Provide the (X, Y) coordinate of the cell's center where the given text is located.  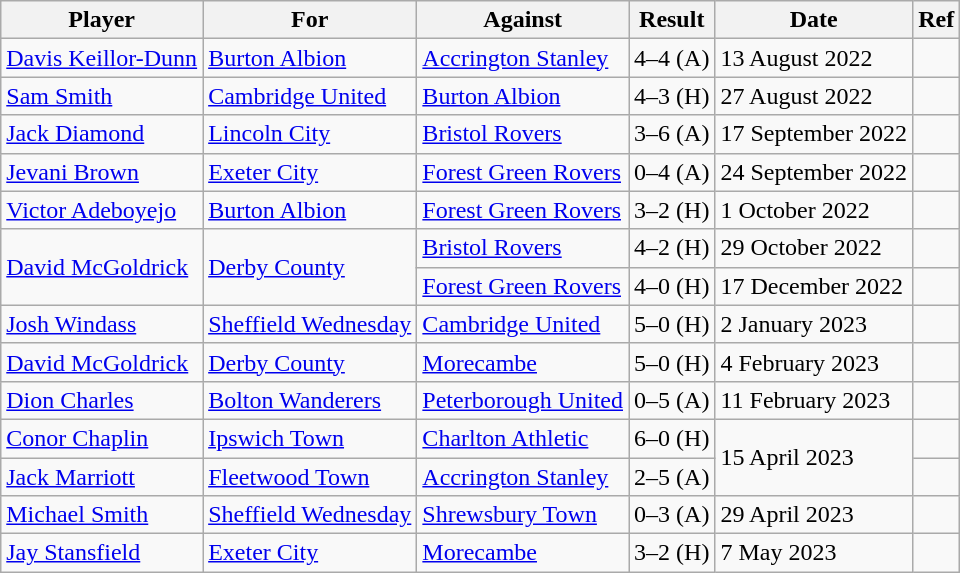
Dion Charles (102, 400)
11 February 2023 (814, 400)
29 April 2023 (814, 515)
Victor Adeboyejo (102, 210)
Jevani Brown (102, 172)
13 August 2022 (814, 58)
Josh Windass (102, 324)
Against (523, 20)
0–4 (A) (672, 172)
Ipswich Town (310, 438)
4–3 (H) (672, 96)
Jack Marriott (102, 477)
Sam Smith (102, 96)
Ref (936, 20)
4–2 (H) (672, 248)
27 August 2022 (814, 96)
Jay Stansfield (102, 553)
Peterborough United (523, 400)
Lincoln City (310, 134)
Result (672, 20)
29 October 2022 (814, 248)
0–3 (A) (672, 515)
Shrewsbury Town (523, 515)
2–5 (A) (672, 477)
17 December 2022 (814, 286)
Player (102, 20)
Charlton Athletic (523, 438)
Michael Smith (102, 515)
24 September 2022 (814, 172)
17 September 2022 (814, 134)
7 May 2023 (814, 553)
Jack Diamond (102, 134)
1 October 2022 (814, 210)
4–0 (H) (672, 286)
Davis Keillor-Dunn (102, 58)
Fleetwood Town (310, 477)
Bolton Wanderers (310, 400)
0–5 (A) (672, 400)
4–4 (A) (672, 58)
2 January 2023 (814, 324)
For (310, 20)
6–0 (H) (672, 438)
3–6 (A) (672, 134)
4 February 2023 (814, 362)
Conor Chaplin (102, 438)
Date (814, 20)
15 April 2023 (814, 457)
